Locate the cell with the specified text and output its [x, y] center coordinate. 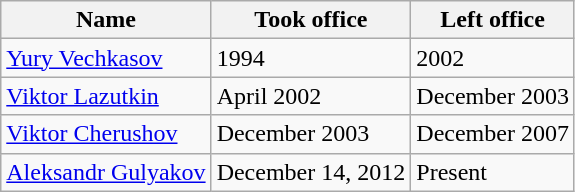
2002 [493, 58]
Aleksandr Gulyakov [106, 172]
Present [493, 172]
December 14, 2012 [311, 172]
Took office [311, 20]
Yury Vechkasov [106, 58]
Viktor Lazutkin [106, 96]
Left office [493, 20]
1994 [311, 58]
Name [106, 20]
December 2007 [493, 134]
Viktor Cherushov [106, 134]
April 2002 [311, 96]
